Return the (X, Y) coordinate for the center point of the cell that contains the specified text.  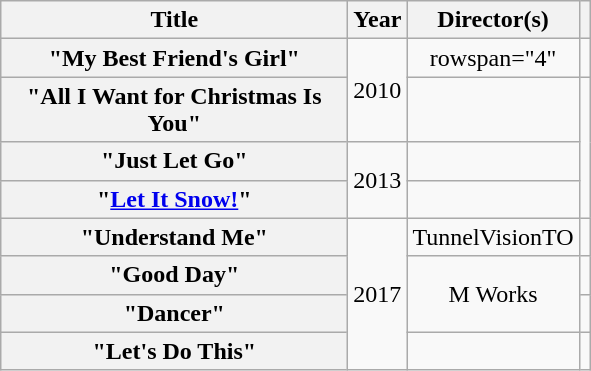
Director(s) (493, 20)
"Good Day" (174, 275)
"My Best Friend's Girl" (174, 58)
Year (378, 20)
2017 (378, 294)
2013 (378, 180)
"Let It Snow!" (174, 199)
"Just Let Go" (174, 161)
"Dancer" (174, 313)
rowspan="4" (493, 58)
TunnelVisionTO (493, 237)
"Let's Do This" (174, 351)
2010 (378, 90)
"All I Want for Christmas Is You" (174, 110)
M Works (493, 294)
Title (174, 20)
"Understand Me" (174, 237)
